Return [X, Y] of the center of cell containing provided text 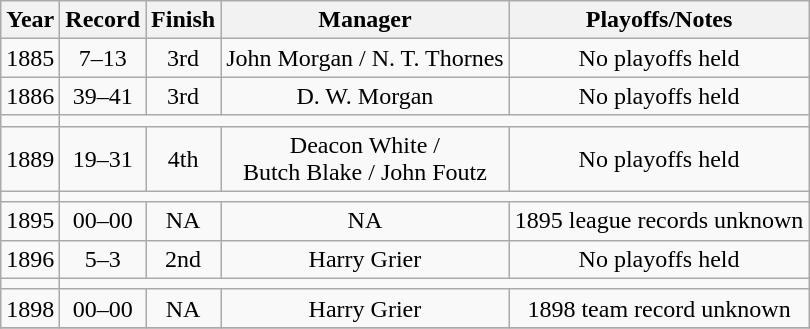
1898 [30, 308]
1889 [30, 158]
Manager [366, 20]
1886 [30, 96]
2nd [184, 259]
4th [184, 158]
1895 league records unknown [659, 221]
Deacon White / Butch Blake / John Foutz [366, 158]
Playoffs/Notes [659, 20]
39–41 [103, 96]
7–13 [103, 58]
5–3 [103, 259]
1896 [30, 259]
John Morgan / N. T. Thornes [366, 58]
Year [30, 20]
Finish [184, 20]
1898 team record unknown [659, 308]
1895 [30, 221]
Record [103, 20]
19–31 [103, 158]
D. W. Morgan [366, 96]
1885 [30, 58]
